Find where the given text appears and provide that cell's center as (X, Y) coordinate. 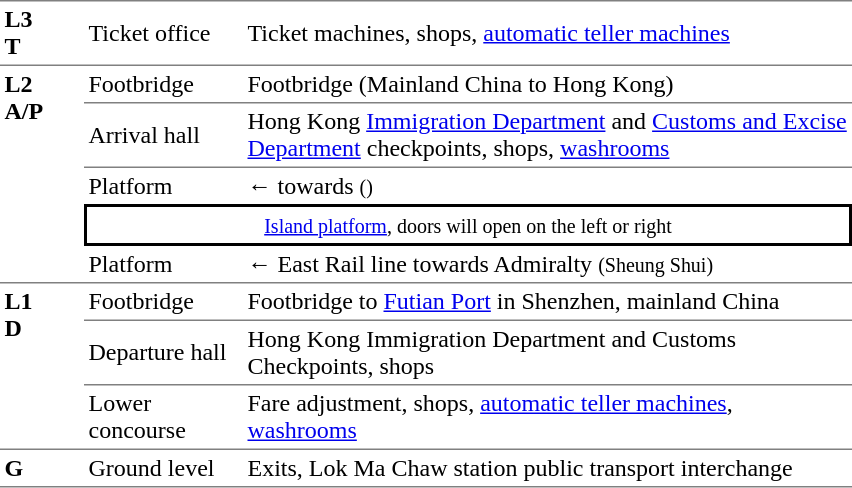
G (42, 469)
Arrival hall (164, 136)
Hong Kong Immigration Department and Customs and Excise Department checkpoints, shops, washrooms (548, 136)
Exits, Lok Ma Chaw station public transport interchange (548, 469)
← towards () (548, 186)
L2A/P (42, 175)
Ticket machines, shops, automatic teller machines (548, 33)
L1D (42, 367)
L3T (42, 33)
Departure hall (164, 353)
Lower concourse (164, 418)
Hong Kong Immigration Department and Customs Checkpoints, shops (548, 353)
Ticket office (164, 33)
← East Rail line towards Admiralty (Sheung Shui) (548, 265)
Ground level (164, 469)
Footbridge (Mainland China to Hong Kong) (548, 85)
Fare adjustment, shops, automatic teller machines, washrooms (548, 418)
Island platform, doors will open on the left or right (468, 225)
Footbridge to Futian Port in Shenzhen, mainland China (548, 303)
